Extract the (x, y) coordinate from the center of the cell holding the provided text.  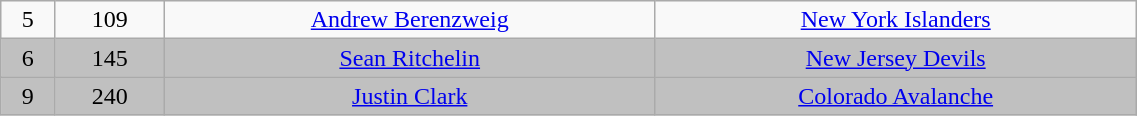
240 (110, 96)
9 (28, 96)
6 (28, 58)
5 (28, 20)
109 (110, 20)
Justin Clark (410, 96)
Andrew Berenzweig (410, 20)
Colorado Avalanche (895, 96)
New York Islanders (895, 20)
Sean Ritchelin (410, 58)
New Jersey Devils (895, 58)
145 (110, 58)
